Search for the cell housing the specified text and yield its [X, Y] center coordinate. 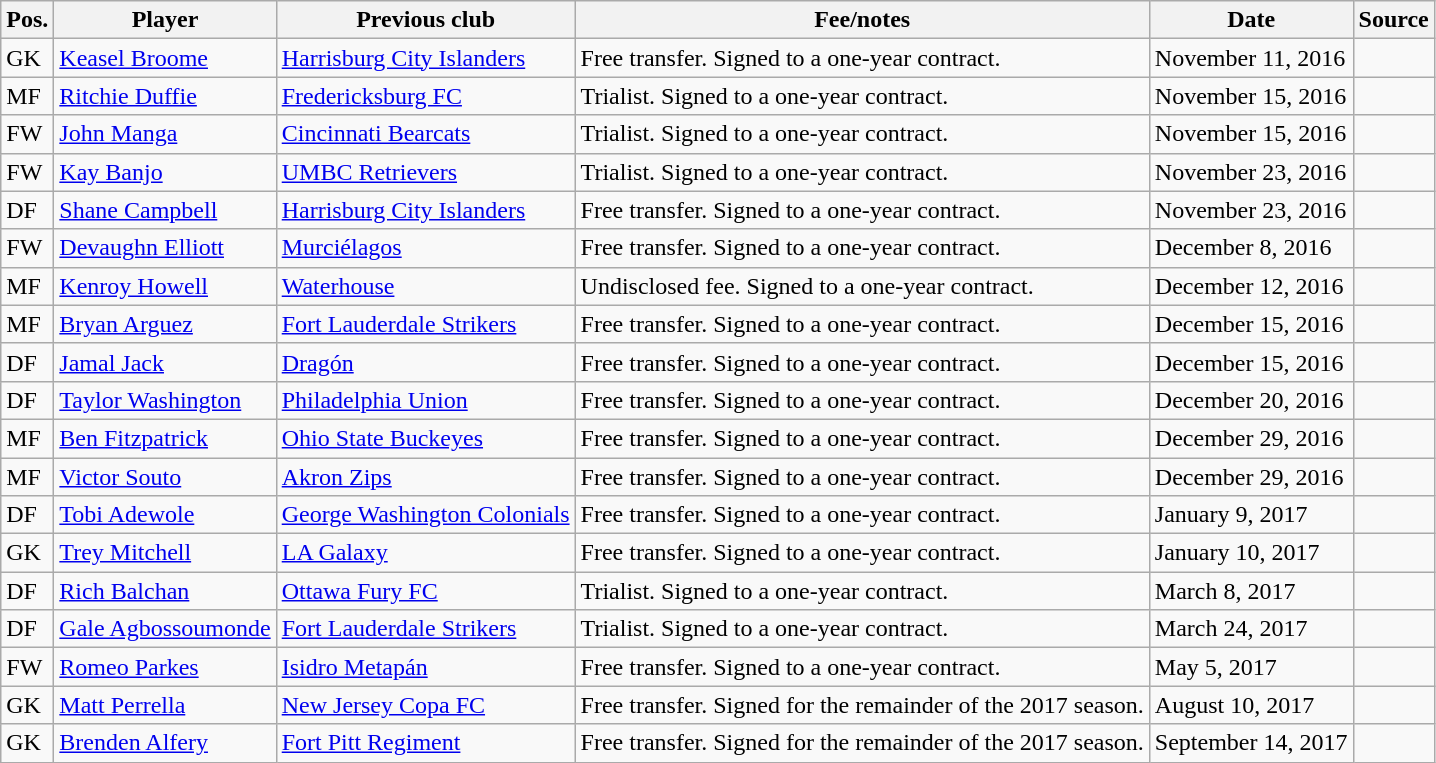
Keasel Broome [165, 58]
Dragón [426, 362]
George Washington Colonials [426, 515]
Undisclosed fee. Signed to a one-year contract. [862, 286]
New Jersey Copa FC [426, 705]
Fort Pitt Regiment [426, 743]
Shane Campbell [165, 210]
May 5, 2017 [1251, 667]
December 12, 2016 [1251, 286]
Devaughn Elliott [165, 248]
August 10, 2017 [1251, 705]
Akron Zips [426, 477]
March 24, 2017 [1251, 629]
Trey Mitchell [165, 553]
Waterhouse [426, 286]
UMBC Retrievers [426, 172]
Ohio State Buckeyes [426, 438]
Philadelphia Union [426, 400]
Date [1251, 20]
Romeo Parkes [165, 667]
Gale Agbossoumonde [165, 629]
Player [165, 20]
Victor Souto [165, 477]
Murciélagos [426, 248]
September 14, 2017 [1251, 743]
Previous club [426, 20]
Isidro Metapán [426, 667]
January 9, 2017 [1251, 515]
Matt Perrella [165, 705]
December 20, 2016 [1251, 400]
Pos. [28, 20]
Source [1394, 20]
Ben Fitzpatrick [165, 438]
Kenroy Howell [165, 286]
John Manga [165, 134]
Fee/notes [862, 20]
Cincinnati Bearcats [426, 134]
Bryan Arguez [165, 324]
Brenden Alfery [165, 743]
December 8, 2016 [1251, 248]
Fredericksburg FC [426, 96]
March 8, 2017 [1251, 591]
Jamal Jack [165, 362]
Ottawa Fury FC [426, 591]
Kay Banjo [165, 172]
Tobi Adewole [165, 515]
Ritchie Duffie [165, 96]
January 10, 2017 [1251, 553]
Taylor Washington [165, 400]
Rich Balchan [165, 591]
LA Galaxy [426, 553]
November 11, 2016 [1251, 58]
